Provide the [X, Y] coordinate of the cell's center where the given text is located.  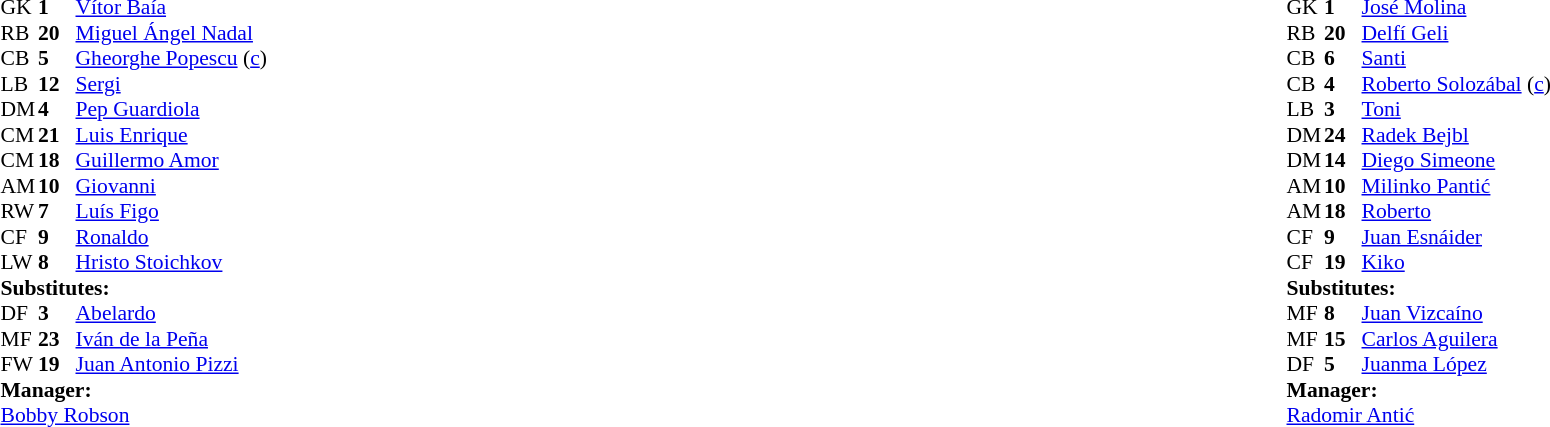
Luís Figo [172, 211]
LW [19, 263]
Juan Antonio Pizzi [172, 365]
Substitutes: [133, 288]
12 [57, 84]
23 [57, 339]
Abelardo [172, 313]
Sergi [172, 84]
Manager: [133, 390]
7 [57, 211]
15 [1343, 339]
FW [19, 365]
Ronaldo [172, 237]
RW [19, 211]
Hristo Stoichkov [172, 263]
6 [1343, 59]
Iván de la Peña [172, 339]
Gheorghe Popescu (c) [172, 59]
24 [1343, 135]
Pep Guardiola [172, 109]
Guillermo Amor [172, 161]
Luis Enrique [172, 135]
Miguel Ángel Nadal [172, 33]
14 [1343, 161]
Giovanni [172, 186]
21 [57, 135]
